Determine the (x, y) coordinate at the center of the cell enclosing the given text.  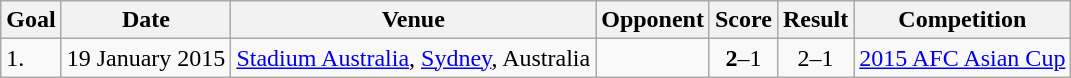
2015 AFC Asian Cup (962, 58)
1. (31, 58)
19 January 2015 (146, 58)
Goal (31, 20)
Score (743, 20)
Date (146, 20)
Competition (962, 20)
Opponent (653, 20)
Result (815, 20)
Venue (414, 20)
Stadium Australia, Sydney, Australia (414, 58)
